Detect which cell encompasses the target text, then output its (x, y) center coordinate. 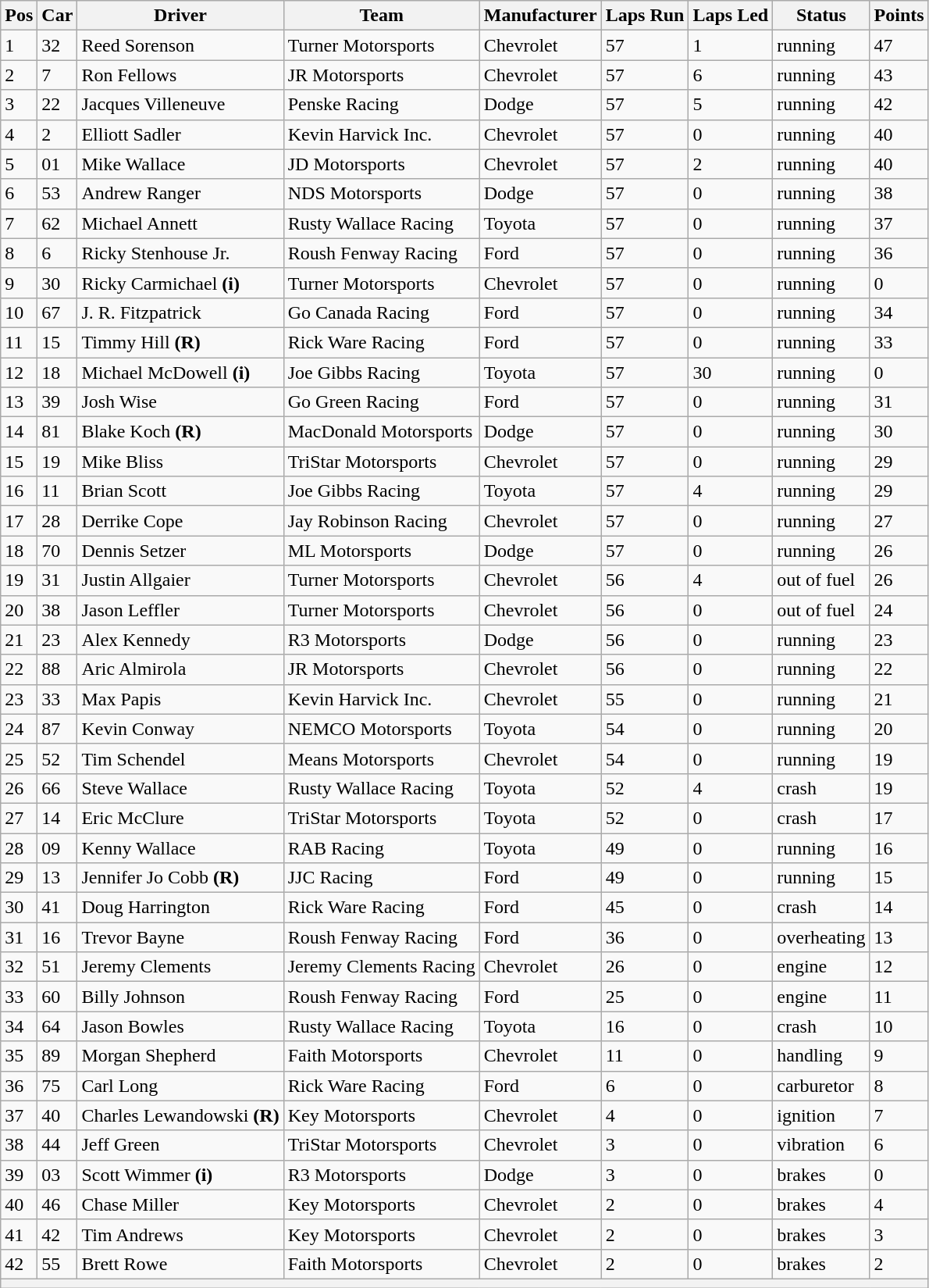
Eric McClure (180, 818)
Jeremy Clements Racing (381, 967)
Dennis Setzer (180, 551)
Driver (180, 16)
Alex Kennedy (180, 640)
Laps Led (731, 16)
ML Motorsports (381, 551)
66 (58, 788)
Mike Wallace (180, 164)
89 (58, 1056)
Charles Lewandowski (R) (180, 1115)
Timmy Hill (R) (180, 342)
44 (58, 1145)
Doug Harrington (180, 908)
carburetor (821, 1086)
01 (58, 164)
Ricky Stenhouse Jr. (180, 253)
JD Motorsports (381, 164)
Means Motorsports (381, 758)
45 (645, 908)
Penske Racing (381, 105)
Derrike Cope (180, 521)
Aric Almirola (180, 669)
Jeff Green (180, 1145)
62 (58, 223)
Team (381, 16)
46 (58, 1204)
Trevor Bayne (180, 937)
Jason Leffler (180, 610)
47 (899, 45)
35 (19, 1056)
ignition (821, 1115)
Laps Run (645, 16)
Tim Andrews (180, 1234)
09 (58, 847)
Blake Koch (R) (180, 432)
handling (821, 1056)
43 (899, 75)
Josh Wise (180, 402)
60 (58, 997)
Jason Bowles (180, 1026)
67 (58, 312)
51 (58, 967)
Max Papis (180, 699)
Manufacturer (540, 16)
Billy Johnson (180, 997)
Morgan Shepherd (180, 1056)
Tim Schendel (180, 758)
Car (58, 16)
Michael McDowell (i) (180, 373)
70 (58, 551)
88 (58, 669)
03 (58, 1175)
Jennifer Jo Cobb (R) (180, 878)
J. R. Fitzpatrick (180, 312)
Pos (19, 16)
Brett Rowe (180, 1264)
Michael Annett (180, 223)
81 (58, 432)
Elliott Sadler (180, 134)
Go Green Racing (381, 402)
Steve Wallace (180, 788)
Justin Allgaier (180, 580)
RAB Racing (381, 847)
64 (58, 1026)
Jeremy Clements (180, 967)
vibration (821, 1145)
Status (821, 16)
Carl Long (180, 1086)
53 (58, 194)
Points (899, 16)
Scott Wimmer (i) (180, 1175)
Go Canada Racing (381, 312)
Jacques Villeneuve (180, 105)
Ron Fellows (180, 75)
overheating (821, 937)
Reed Sorenson (180, 45)
Kenny Wallace (180, 847)
87 (58, 729)
75 (58, 1086)
JJC Racing (381, 878)
Kevin Conway (180, 729)
MacDonald Motorsports (381, 432)
Jay Robinson Racing (381, 521)
Brian Scott (180, 491)
Ricky Carmichael (i) (180, 283)
Andrew Ranger (180, 194)
NEMCO Motorsports (381, 729)
Chase Miller (180, 1204)
NDS Motorsports (381, 194)
Mike Bliss (180, 462)
